Locate the cell with the specified text and output its [x, y] center coordinate. 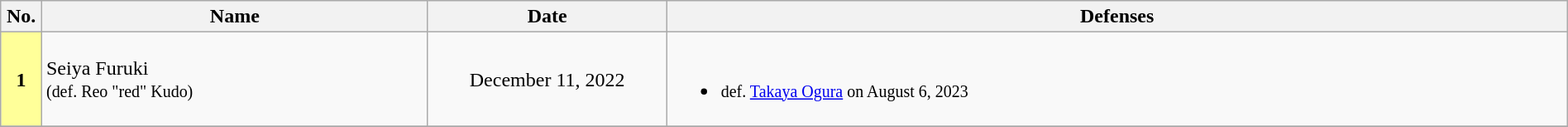
December 11, 2022 [547, 80]
1 [22, 80]
def. Takaya Ogura on August 6, 2023 [1116, 80]
No. [22, 17]
Seiya Furuki (def. Reo "red" Kudo) [235, 80]
Date [547, 17]
Defenses [1116, 17]
Name [235, 17]
